Locate the cell with the specified text and output its [X, Y] center coordinate. 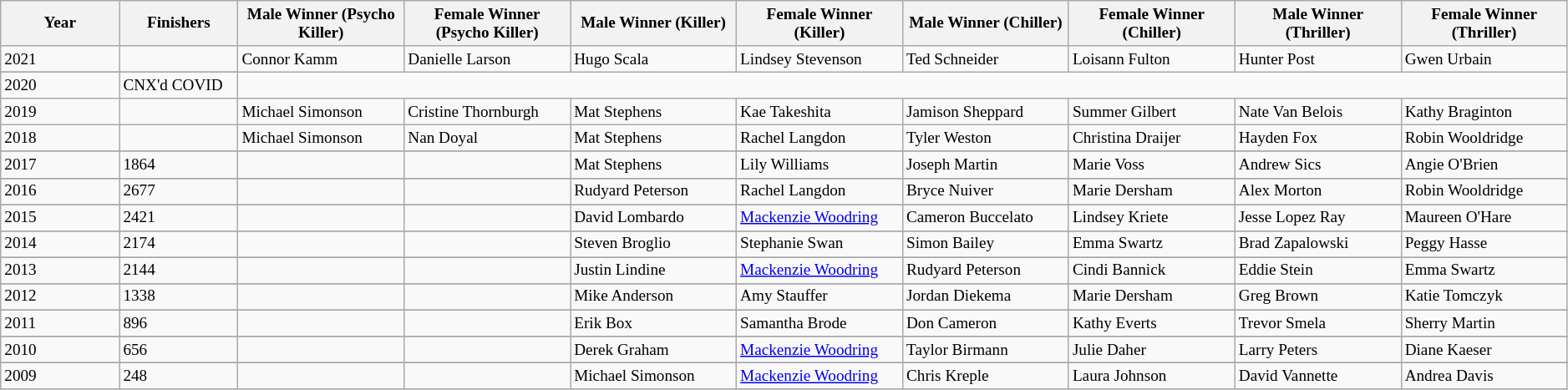
Danielle Larson [488, 59]
Samantha Brode [820, 323]
656 [179, 350]
2013 [60, 271]
Nan Doyal [488, 139]
Female Winner (Chiller) [1151, 23]
2144 [179, 271]
Sherry Martin [1484, 323]
Male Winner (Chiller) [986, 23]
Hunter Post [1318, 59]
2677 [179, 191]
Christina Draijer [1151, 139]
Cristine Thornburgh [488, 112]
Diane Kaeser [1484, 350]
Brad Zapalowski [1318, 244]
2012 [60, 296]
Peggy Hasse [1484, 244]
896 [179, 323]
2015 [60, 218]
Lindsey Stevenson [820, 59]
Laura Johnson [1151, 376]
Greg Brown [1318, 296]
Tyler Weston [986, 139]
Angie O'Brien [1484, 165]
CNX'd COVID [179, 85]
Taylor Birmann [986, 350]
Male Winner (Thriller) [1318, 23]
Jordan Diekema [986, 296]
Kae Takeshita [820, 112]
Connor Kamm [321, 59]
Gwen Urbain [1484, 59]
Jamison Sheppard [986, 112]
Ted Schneider [986, 59]
Nate Van Belois [1318, 112]
Lindsey Kriete [1151, 218]
2020 [60, 85]
Andrew Sics [1318, 165]
Chris Kreple [986, 376]
Andrea Davis [1484, 376]
Maureen O'Hare [1484, 218]
2014 [60, 244]
Eddie Stein [1318, 271]
Year [60, 23]
Erik Box [653, 323]
1338 [179, 296]
Katie Tomczyk [1484, 296]
Female Winner (Psycho Killer) [488, 23]
Jesse Lopez Ray [1318, 218]
2010 [60, 350]
Summer Gilbert [1151, 112]
Joseph Martin [986, 165]
2019 [60, 112]
Alex Morton [1318, 191]
Mike Anderson [653, 296]
Justin Lindine [653, 271]
Finishers [179, 23]
2421 [179, 218]
2017 [60, 165]
2009 [60, 376]
Male Winner (Psycho Killer) [321, 23]
Amy Stauffer [820, 296]
Female Winner (Killer) [820, 23]
Trevor Smela [1318, 323]
2011 [60, 323]
Steven Broglio [653, 244]
Cameron Buccelato [986, 218]
Marie Voss [1151, 165]
Hugo Scala [653, 59]
2174 [179, 244]
Female Winner (Thriller) [1484, 23]
Larry Peters [1318, 350]
Lily Williams [820, 165]
Cindi Bannick [1151, 271]
Kathy Braginton [1484, 112]
Simon Bailey [986, 244]
David Vannette [1318, 376]
Don Cameron [986, 323]
Derek Graham [653, 350]
2016 [60, 191]
1864 [179, 165]
Loisann Fulton [1151, 59]
David Lombardo [653, 218]
Kathy Everts [1151, 323]
2018 [60, 139]
248 [179, 376]
Bryce Nuiver [986, 191]
2021 [60, 59]
Male Winner (Killer) [653, 23]
Hayden Fox [1318, 139]
Stephanie Swan [820, 244]
Julie Daher [1151, 350]
